Detect which cell encompasses the target text, then output its [x, y] center coordinate. 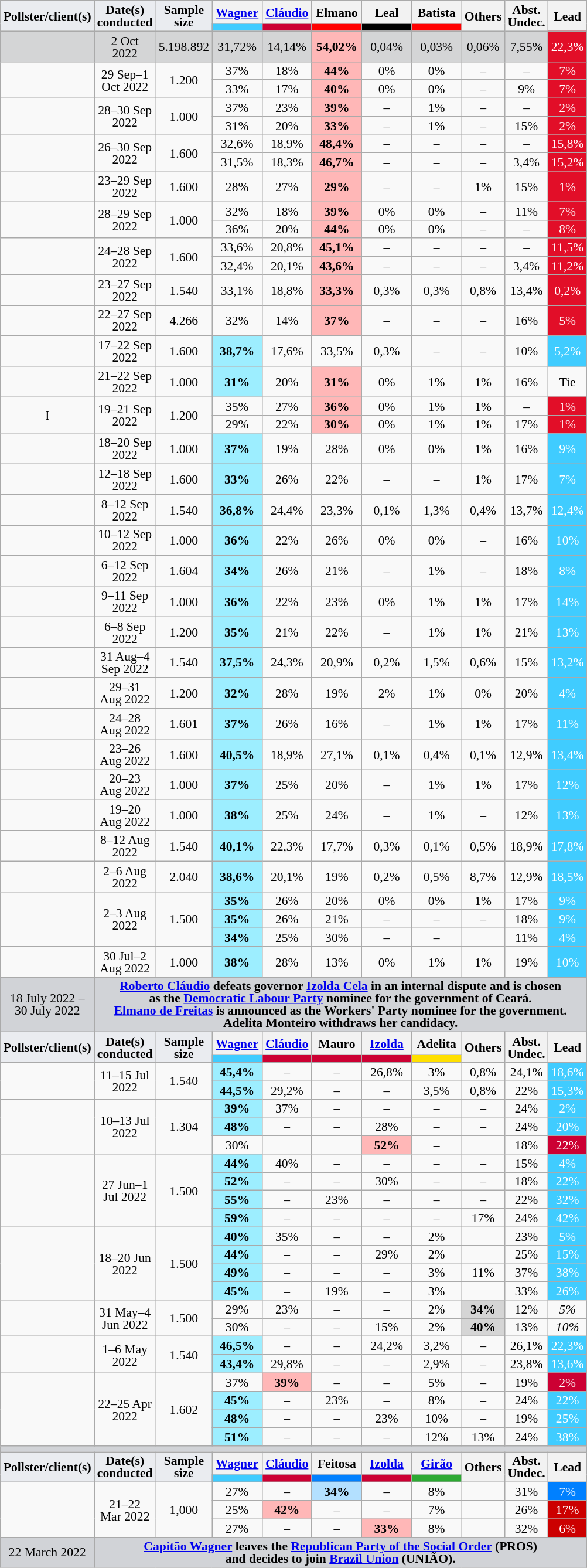
11–15 Jul 2022 [125, 1081]
11,2% [568, 266]
49% [237, 1273]
Elmano [336, 12]
20,8% [287, 247]
23,8% [526, 1363]
23–29 Sep 2022 [125, 186]
0,6% [483, 662]
24–28 Aug 2022 [125, 724]
9–11 Sep 2022 [125, 601]
23–26 Aug 2022 [125, 754]
24,2% [387, 1346]
1.304 [184, 1127]
24–28 Sep 2022 [125, 257]
15,8% [568, 144]
33,1% [237, 290]
I [47, 415]
48,4% [336, 144]
3,2% [437, 1346]
23–27 Sep 2022 [125, 290]
33,6% [237, 247]
36,8% [237, 510]
43,6% [336, 266]
28–29 Sep 2022 [125, 220]
28–30 Sep 2022 [125, 117]
8–12 Aug 2022 [125, 846]
5,2% [568, 351]
Mauro [336, 1043]
29,2% [287, 1090]
1,3% [437, 510]
55% [237, 1199]
18,5% [568, 876]
19–21 Sep 2022 [125, 415]
20–23 Aug 2022 [125, 785]
30 Jul–2 Aug 2022 [125, 962]
18,6% [568, 1072]
10–13 Jul 2022 [125, 1127]
21–22 Mar 2022 [125, 1510]
33,3% [336, 290]
0,04% [387, 46]
1,5% [437, 662]
37,5% [237, 662]
17,8% [568, 846]
1.602 [184, 1409]
Leal [387, 12]
40,1% [237, 846]
31 Aug–4 Sep 2022 [125, 662]
18,3% [287, 162]
32,4% [237, 266]
45,1% [336, 247]
40,5% [237, 754]
12–18 Sep 2022 [125, 479]
8,7% [483, 876]
Girão [437, 1463]
2–6 Aug 2022 [125, 876]
24,4% [287, 510]
Capitão Wagner leaves the Republican Party of the Social Order (PROS) and decides to join Brazil Union (UNIÃO). [341, 1552]
29–31 Aug 2022 [125, 693]
6% [568, 1528]
23,3% [336, 510]
17–22 Sep 2022 [125, 351]
24,1% [526, 1072]
17,6% [287, 351]
38,6% [237, 876]
22–27 Sep 2022 [125, 321]
46,5% [237, 1346]
44,5% [237, 1090]
54,02% [336, 46]
26–30 Sep 2022 [125, 153]
Batista [437, 12]
11,5% [568, 247]
13,6% [568, 1363]
19–20 Aug 2022 [125, 815]
2–3 Aug 2022 [125, 919]
31,5% [237, 162]
18–20 Sep 2022 [125, 449]
2 Oct 2022 [125, 46]
31 May–4 Jun 2022 [125, 1318]
13,7% [526, 510]
22–25 Apr2022 [125, 1409]
59% [237, 1218]
2,9% [437, 1363]
38,7% [237, 351]
1–6 May 2022 [125, 1355]
4.266 [184, 321]
1.601 [184, 724]
26,8% [387, 1072]
31,72% [237, 46]
15,3% [568, 1090]
43,4% [237, 1363]
6–8 Sep 2022 [125, 632]
29 Sep–1 Oct 2022 [125, 80]
10–12 Sep 2022 [125, 540]
21–22 Sep 2022 [125, 382]
26,1% [526, 1346]
0,06% [483, 46]
29,8% [287, 1363]
27,1% [336, 754]
46,7% [336, 162]
32,6% [237, 144]
20,9% [336, 662]
14,14% [287, 46]
0,03% [437, 46]
1.604 [184, 571]
Feitosa [336, 1463]
24,3% [287, 662]
Tie [568, 382]
51% [237, 1437]
22 March 2022 [47, 1552]
Adelita [437, 1043]
5.198.892 [184, 46]
12,4% [568, 510]
18–20 Jun 2022 [125, 1263]
7,55% [526, 46]
8–12 Sep 2022 [125, 510]
27 Jun–1 Jul 2022 [125, 1191]
13,2% [568, 662]
18,8% [287, 290]
45,4% [237, 1072]
6–12 Sep 2022 [125, 571]
1,000 [184, 1510]
15,2% [568, 162]
33,5% [336, 351]
2.040 [184, 876]
18 July 2022 – 30 July 2022 [47, 1005]
3,5% [437, 1090]
17,7% [336, 846]
